Determine the [x, y] coordinate at the center of the cell enclosing the given text.  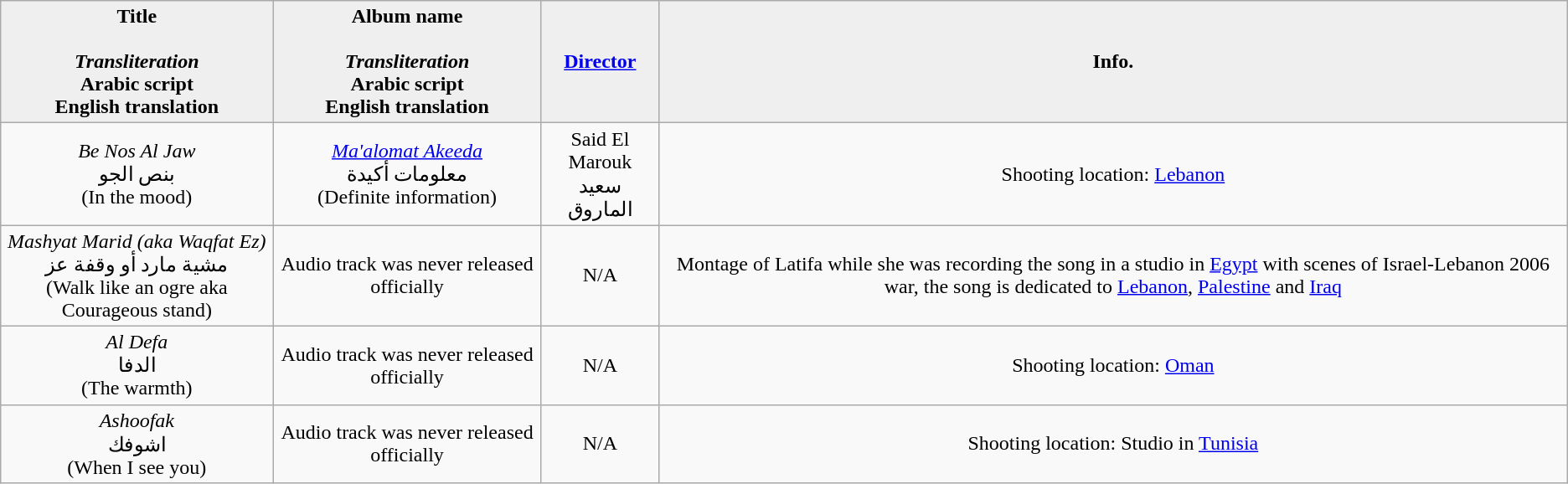
Be Nos Al Jawبنص الجو(In the mood) [137, 174]
Shooting location: Studio in Tunisia [1112, 444]
Info. [1112, 62]
Al Defaالدفا(The warmth) [137, 365]
Mashyat Marid (aka Waqfat Ez)مشية مارد أو وقفة عز(Walk like an ogre aka Courageous stand) [137, 276]
Said El Maroukسعيد الماروق [600, 174]
Album nameTransliterationArabic scriptEnglish translation [407, 62]
Shooting location: Lebanon [1112, 174]
TitleTransliterationArabic scriptEnglish translation [137, 62]
Director [600, 62]
Shooting location: Oman [1112, 365]
Ma'alomat Akeedaمعلومات أكيدة(Definite information) [407, 174]
Ashoofakاشوفك(When I see you) [137, 444]
